Identify which cell holds the provided text, then report its [X, Y] central coordinate. 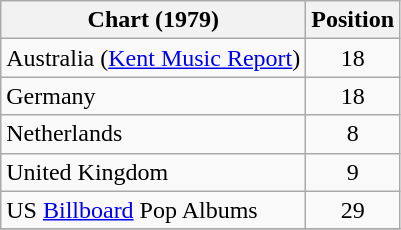
US Billboard Pop Albums [154, 210]
Chart (1979) [154, 20]
Position [353, 20]
8 [353, 134]
9 [353, 172]
Australia (Kent Music Report) [154, 58]
29 [353, 210]
United Kingdom [154, 172]
Netherlands [154, 134]
Germany [154, 96]
